Return the (X, Y) coordinate for the center point of the cell that contains the specified text.  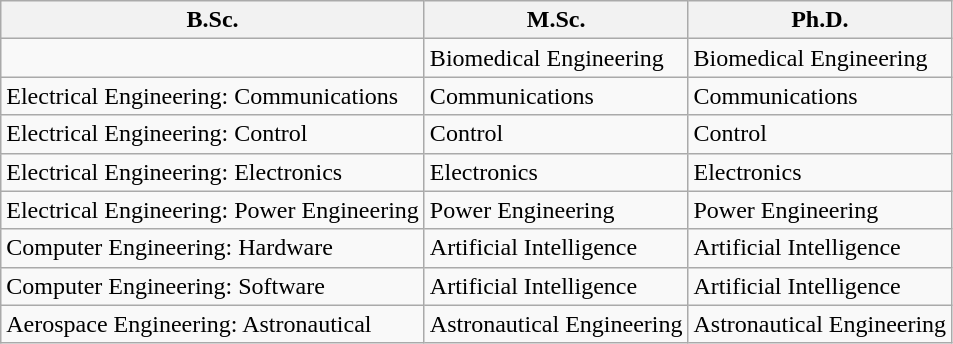
Electrical Engineering: Power Engineering (213, 210)
Computer Engineering: Hardware (213, 248)
Computer Engineering: Software (213, 286)
Electrical Engineering: Electronics (213, 172)
B.Sc. (213, 20)
M.Sc. (556, 20)
Aerospace Engineering: Astronautical (213, 324)
Electrical Engineering: Control (213, 134)
Ph.D. (820, 20)
Electrical Engineering: Communications (213, 96)
